From the cell containing the given text, extract its center point as (x, y) coordinate. 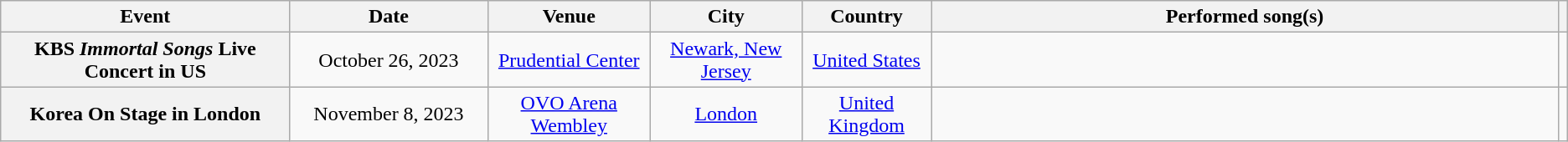
United States (866, 60)
London (725, 114)
Venue (569, 17)
City (725, 17)
Korea On Stage in London (146, 114)
OVO Arena Wembley (569, 114)
Country (866, 17)
Performed song(s) (1245, 17)
Newark, New Jersey (725, 60)
October 26, 2023 (389, 60)
Prudential Center (569, 60)
United Kingdom (866, 114)
KBS Immortal Songs Live Concert in US (146, 60)
November 8, 2023 (389, 114)
Event (146, 17)
Date (389, 17)
